Output the (x, y) coordinate of the center of the cell containing the given text.  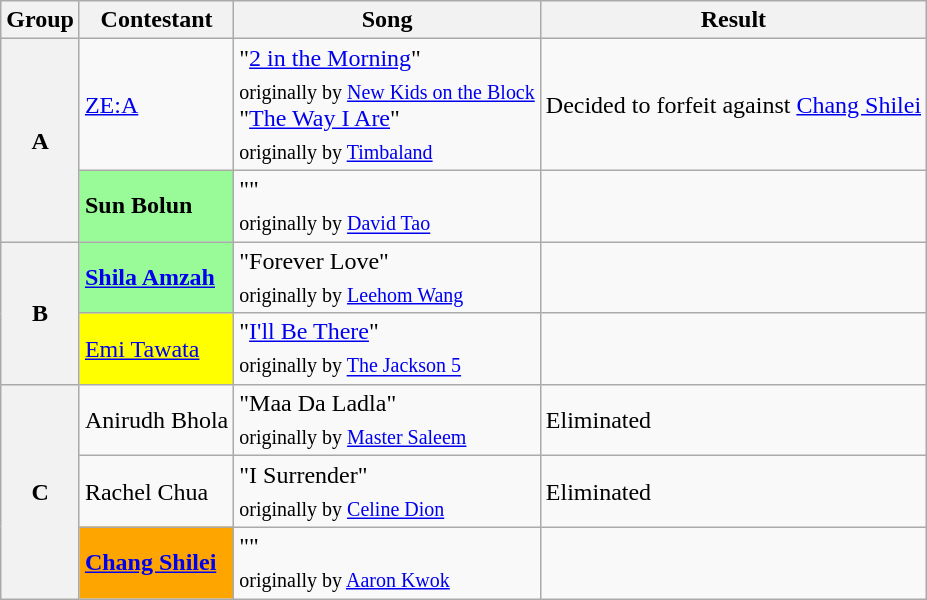
Emi Tawata (156, 348)
ZE:A (156, 105)
""originally by David Tao (387, 206)
Result (733, 20)
Anirudh Bhola (156, 420)
"Maa Da Ladla"originally by Master Saleem (387, 420)
B (40, 314)
Rachel Chua (156, 492)
"I Surrender"originally by Celine Dion (387, 492)
"Forever Love"originally by Leehom Wang (387, 278)
Song (387, 20)
"I'll Be There"originally by The Jackson 5 (387, 348)
Contestant (156, 20)
Decided to forfeit against Chang Shilei (733, 105)
C (40, 491)
Shila Amzah (156, 278)
A (40, 140)
Group (40, 20)
""originally by Aaron Kwok (387, 562)
"2 in the Morning"originally by New Kids on the Block"The Way I Are"originally by Timbaland (387, 105)
Chang Shilei (156, 562)
Sun Bolun (156, 206)
